Identify which cell holds the provided text, then report its (x, y) central coordinate. 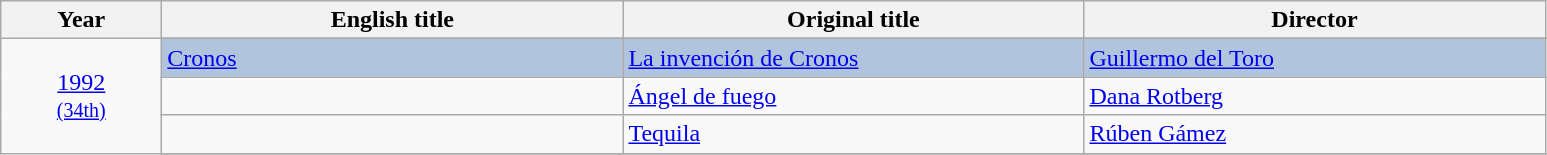
Tequila (854, 134)
1992(34th) (82, 96)
Ángel de fuego (854, 96)
English title (392, 20)
Cronos (392, 58)
Rúben Gámez (1314, 134)
Director (1314, 20)
Year (82, 20)
Dana Rotberg (1314, 96)
La invención de Cronos (854, 58)
Original title (854, 20)
Guillermo del Toro (1314, 58)
